Identify which cell holds the provided text, then report its (X, Y) central coordinate. 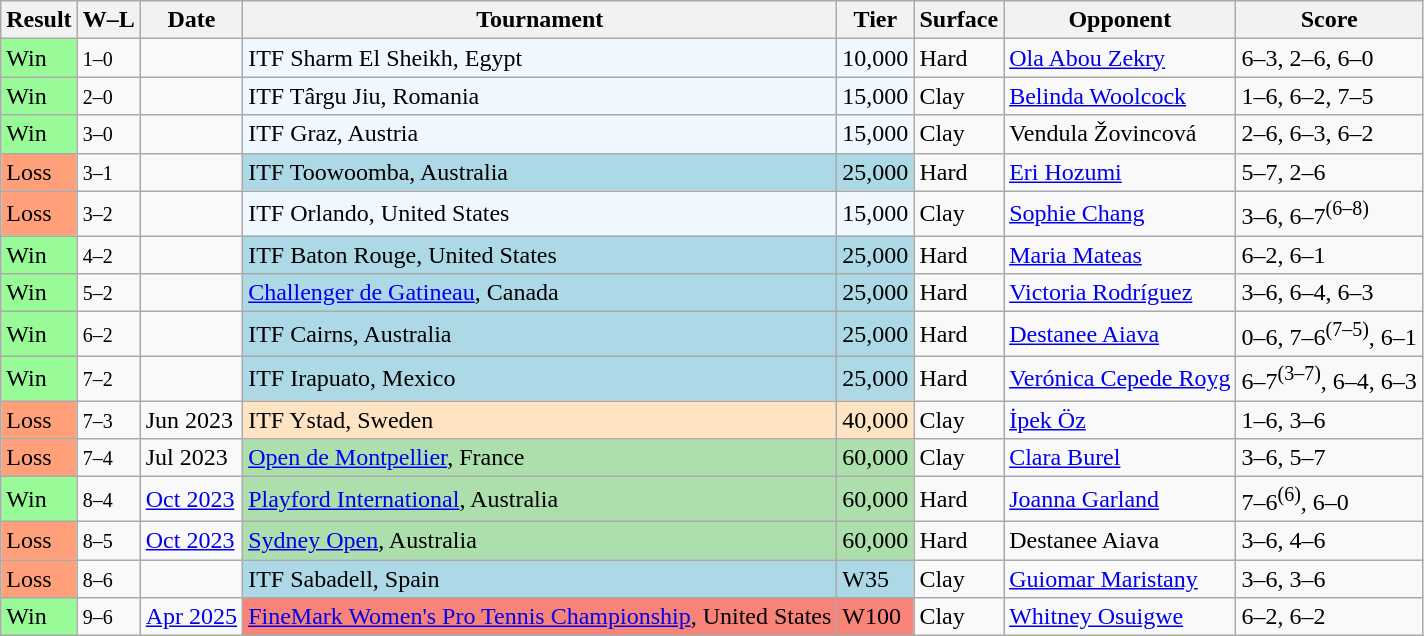
3–6, 6–7(6–8) (1329, 214)
Vendula Žovincová (1120, 134)
1–6, 3–6 (1329, 420)
6–7(3–7), 6–4, 6–3 (1329, 378)
6–2 (108, 334)
FineMark Women's Pro Tennis Championship, United States (540, 617)
1–6, 6–2, 7–5 (1329, 96)
8–5 (108, 541)
9–6 (108, 617)
3–6, 3–6 (1329, 579)
Clara Burel (1120, 458)
6–3, 2–6, 6–0 (1329, 58)
3–6, 6–4, 6–3 (1329, 293)
Score (1329, 20)
7–4 (108, 458)
Date (191, 20)
Ola Abou Zekry (1120, 58)
ITF Sabadell, Spain (540, 579)
Jun 2023 (191, 420)
Joanna Garland (1120, 500)
Victoria Rodríguez (1120, 293)
8–4 (108, 500)
ITF Târgu Jiu, Romania (540, 96)
ITF Sharm El Sheikh, Egypt (540, 58)
2–0 (108, 96)
Guiomar Maristany (1120, 579)
Jul 2023 (191, 458)
ITF Graz, Austria (540, 134)
3–6, 4–6 (1329, 541)
7–3 (108, 420)
4–2 (108, 255)
ITF Toowoomba, Australia (540, 172)
10,000 (876, 58)
Surface (959, 20)
40,000 (876, 420)
6–2, 6–2 (1329, 617)
3–2 (108, 214)
Maria Mateas (1120, 255)
ITF Orlando, United States (540, 214)
Eri Hozumi (1120, 172)
0–6, 7–6(7–5), 6–1 (1329, 334)
2–6, 6–3, 6–2 (1329, 134)
W100 (876, 617)
ITF Irapuato, Mexico (540, 378)
7–2 (108, 378)
ITF Baton Rouge, United States (540, 255)
ITF Cairns, Australia (540, 334)
3–0 (108, 134)
Verónica Cepede Royg (1120, 378)
İpek Öz (1120, 420)
ITF Ystad, Sweden (540, 420)
3–1 (108, 172)
Belinda Woolcock (1120, 96)
Tournament (540, 20)
5–2 (108, 293)
1–0 (108, 58)
Sophie Chang (1120, 214)
8–6 (108, 579)
3–6, 5–7 (1329, 458)
Challenger de Gatineau, Canada (540, 293)
W–L (108, 20)
Result (39, 20)
Playford International, Australia (540, 500)
6–2, 6–1 (1329, 255)
Tier (876, 20)
Apr 2025 (191, 617)
W35 (876, 579)
Opponent (1120, 20)
Whitney Osuigwe (1120, 617)
7–6(6), 6–0 (1329, 500)
Sydney Open, Australia (540, 541)
5–7, 2–6 (1329, 172)
Open de Montpellier, France (540, 458)
